Extract the [x, y] coordinate from the center of the cell holding the provided text.  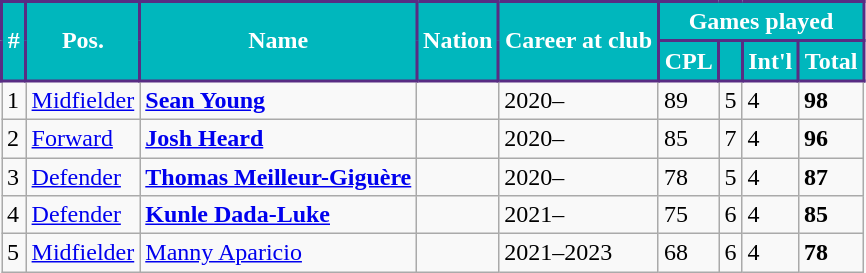
Thomas Meilleur-Giguère [278, 177]
Manny Aparicio [278, 253]
87 [832, 177]
98 [832, 100]
75 [688, 215]
Name [278, 42]
Kunle Dada-Luke [278, 215]
Nation [458, 42]
# [14, 42]
2021–2023 [579, 253]
Int'l [770, 61]
3 [14, 177]
Josh Heard [278, 138]
89 [688, 100]
2 [14, 138]
68 [688, 253]
Sean Young [278, 100]
Games played [760, 22]
7 [730, 138]
Career at club [579, 42]
2021– [579, 215]
Forward [83, 138]
CPL [688, 61]
96 [832, 138]
Pos. [83, 42]
1 [14, 100]
Total [832, 61]
